Detect which cell encompasses the target text, then output its (X, Y) center coordinate. 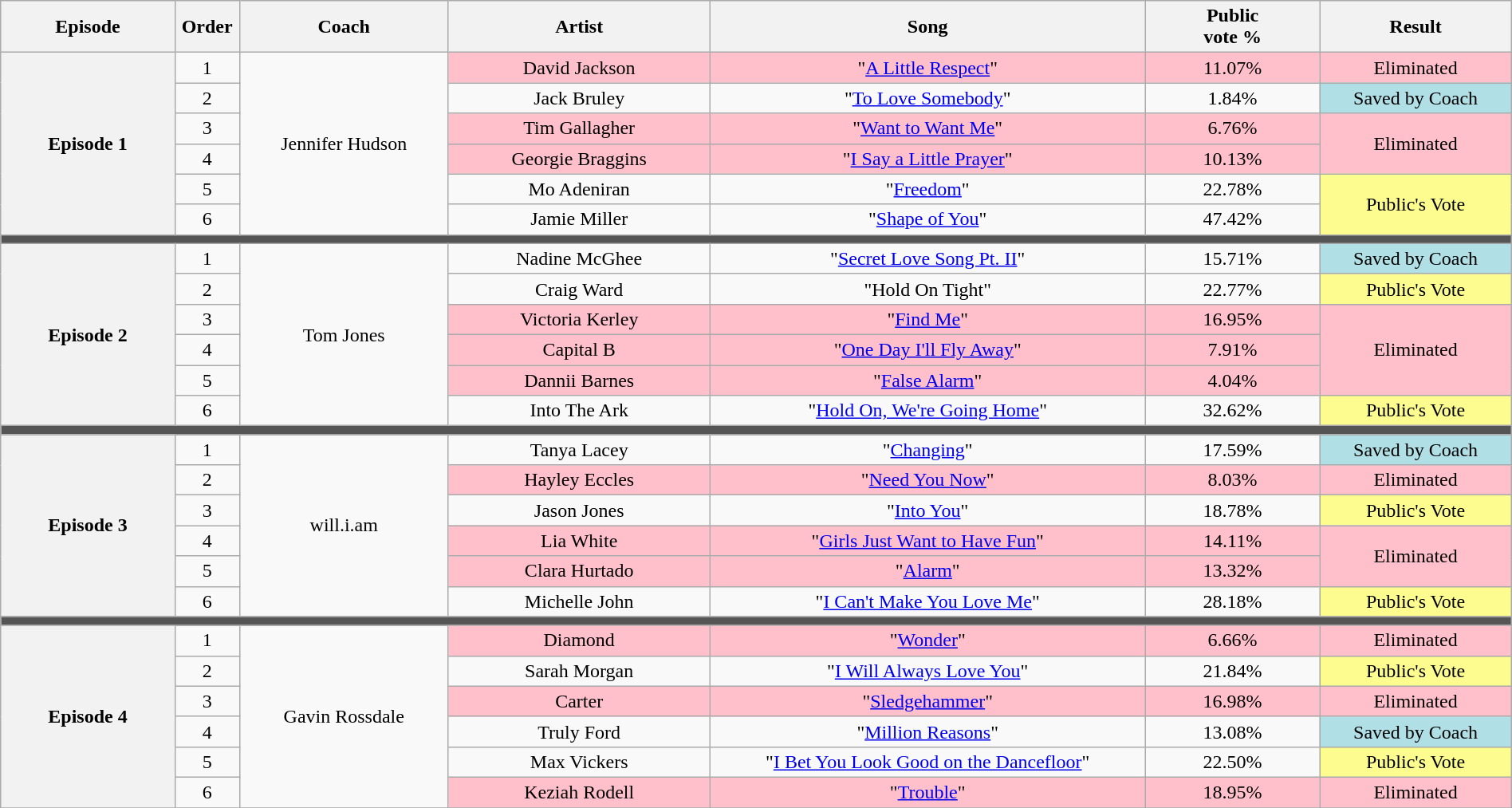
Jack Bruley (579, 98)
David Jackson (579, 68)
14.11% (1233, 541)
Tim Gallagher (579, 128)
Artist (579, 27)
"Secret Love Song Pt. II" (927, 258)
Sarah Morgan (579, 671)
Craig Ward (579, 289)
Hayley Eccles (579, 480)
16.95% (1233, 319)
15.71% (1233, 258)
"Trouble" (927, 792)
18.95% (1233, 792)
Mo Adeniran (579, 189)
Song (927, 27)
18.78% (1233, 510)
13.32% (1233, 571)
"False Alarm" (927, 380)
Jennifer Hudson (344, 144)
"I Will Always Love You" (927, 671)
47.42% (1233, 219)
1.84% (1233, 98)
Order (207, 27)
Jason Jones (579, 510)
22.77% (1233, 289)
will.i.am (344, 526)
Truly Ford (579, 731)
"Alarm" (927, 571)
Tanya Lacey (579, 450)
Publicvote % (1233, 27)
Carter (579, 701)
Jamie Miller (579, 219)
"Need You Now" (927, 480)
Gavin Rossdale (344, 716)
Michelle John (579, 601)
22.50% (1233, 762)
"Shape of You" (927, 219)
Lia White (579, 541)
8.03% (1233, 480)
6.66% (1233, 640)
"Wonder" (927, 640)
"I Bet You Look Good on the Dancefloor" (927, 762)
13.08% (1233, 731)
"Million Reasons" (927, 731)
Episode (88, 27)
"Freedom" (927, 189)
22.78% (1233, 189)
Georgie Braggins (579, 159)
Result (1416, 27)
Nadine McGhee (579, 258)
"Sledgehammer" (927, 701)
"To Love Somebody" (927, 98)
16.98% (1233, 701)
21.84% (1233, 671)
Victoria Kerley (579, 319)
"Hold On Tight" (927, 289)
"I Can't Make You Love Me" (927, 601)
"I Say a Little Prayer" (927, 159)
"Into You" (927, 510)
17.59% (1233, 450)
Episode 2 (88, 334)
"Find Me" (927, 319)
4.04% (1233, 380)
"A Little Respect" (927, 68)
28.18% (1233, 601)
"Changing" (927, 450)
"Girls Just Want to Have Fun" (927, 541)
7.91% (1233, 349)
6.76% (1233, 128)
"Hold On, We're Going Home" (927, 411)
Max Vickers (579, 762)
Capital B (579, 349)
Episode 1 (88, 144)
11.07% (1233, 68)
Coach (344, 27)
Episode 4 (88, 716)
32.62% (1233, 411)
Dannii Barnes (579, 380)
Into The Ark (579, 411)
Episode 3 (88, 526)
10.13% (1233, 159)
"Want to Want Me" (927, 128)
Keziah Rodell (579, 792)
Tom Jones (344, 334)
Clara Hurtado (579, 571)
Diamond (579, 640)
"One Day I'll Fly Away" (927, 349)
